Return the [x, y] coordinate for the center point of the cell that contains the specified text.  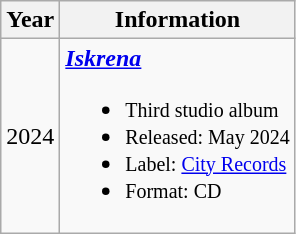
Year [30, 20]
Information [178, 20]
2024 [30, 136]
IskrenaThird studio albumReleased: May 2024 Label: City RecordsFormat: CD [178, 136]
